For the text-containing cell, return its midpoint in [x, y] coordinate format. 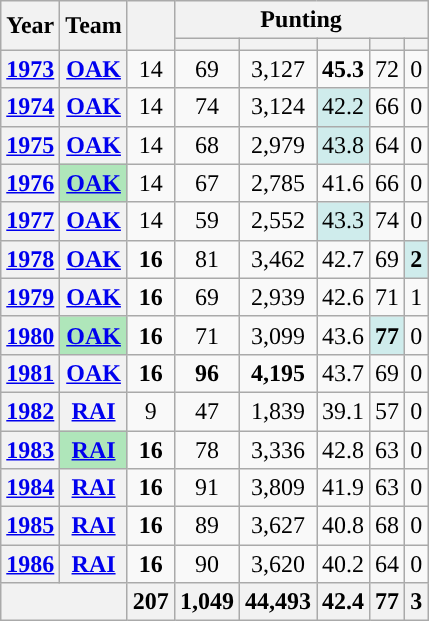
207 [150, 602]
2,939 [278, 297]
1984 [30, 488]
3,336 [278, 449]
1978 [30, 259]
43.6 [344, 335]
2,979 [278, 145]
42.7 [344, 259]
89 [206, 526]
42.4 [344, 602]
1986 [30, 564]
81 [206, 259]
3,620 [278, 564]
1976 [30, 183]
Year [30, 26]
45.3 [344, 69]
1985 [30, 526]
41.9 [344, 488]
9 [150, 411]
1973 [30, 69]
42.2 [344, 107]
Team [94, 26]
1979 [30, 297]
1 [416, 297]
40.8 [344, 526]
4,195 [278, 373]
3,124 [278, 107]
44,493 [278, 602]
3,627 [278, 526]
59 [206, 221]
43.7 [344, 373]
1974 [30, 107]
1975 [30, 145]
90 [206, 564]
1977 [30, 221]
2,785 [278, 183]
1981 [30, 373]
40.2 [344, 564]
47 [206, 411]
42.8 [344, 449]
3 [416, 602]
2 [416, 259]
3,809 [278, 488]
41.6 [344, 183]
39.1 [344, 411]
3,462 [278, 259]
1,839 [278, 411]
3,099 [278, 335]
67 [206, 183]
43.3 [344, 221]
57 [388, 411]
42.6 [344, 297]
72 [388, 69]
1982 [30, 411]
Punting [300, 20]
3,127 [278, 69]
2,552 [278, 221]
91 [206, 488]
96 [206, 373]
1980 [30, 335]
78 [206, 449]
43.8 [344, 145]
1,049 [206, 602]
1983 [30, 449]
